Extract the (X, Y) coordinate from the center of the cell holding the provided text.  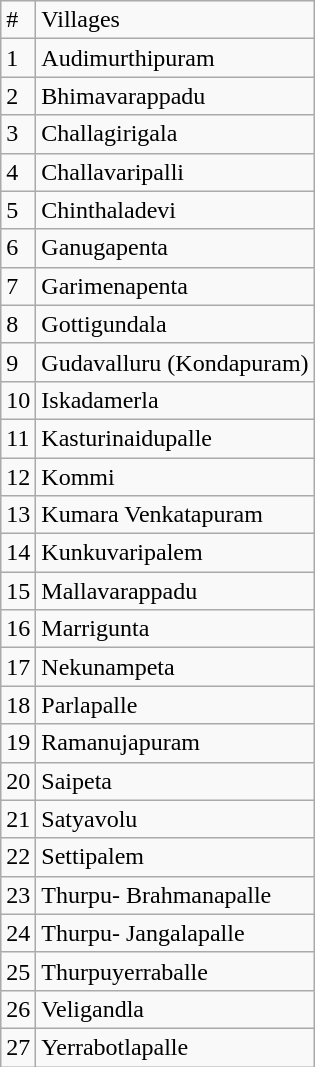
# (18, 20)
19 (18, 743)
22 (18, 857)
Kunkuvaripalem (175, 553)
Garimenapenta (175, 286)
Gudavalluru (Kondapuram) (175, 362)
Kasturinaidupalle (175, 438)
21 (18, 819)
Nekunampeta (175, 667)
Saipeta (175, 781)
4 (18, 172)
Bhimavarappadu (175, 96)
Veligandla (175, 1009)
Iskadamerla (175, 400)
Challagirigala (175, 134)
17 (18, 667)
Thurpuyerraballe (175, 971)
Mallavarappadu (175, 591)
11 (18, 438)
Chinthaladevi (175, 210)
2 (18, 96)
3 (18, 134)
Ganugapenta (175, 248)
1 (18, 58)
Yerrabotlapalle (175, 1047)
24 (18, 933)
Marrigunta (175, 629)
20 (18, 781)
13 (18, 515)
15 (18, 591)
Challavaripalli (175, 172)
Kumara Venkatapuram (175, 515)
26 (18, 1009)
Satyavolu (175, 819)
25 (18, 971)
Audimurthipuram (175, 58)
9 (18, 362)
Thurpu- Jangalapalle (175, 933)
12 (18, 477)
Settipalem (175, 857)
6 (18, 248)
14 (18, 553)
27 (18, 1047)
Parlapalle (175, 705)
16 (18, 629)
10 (18, 400)
Gottigundala (175, 324)
18 (18, 705)
23 (18, 895)
7 (18, 286)
Ramanujapuram (175, 743)
8 (18, 324)
Villages (175, 20)
Kommi (175, 477)
5 (18, 210)
Thurpu- Brahmanapalle (175, 895)
